Output the [x, y] coordinate of the center of the cell containing the given text.  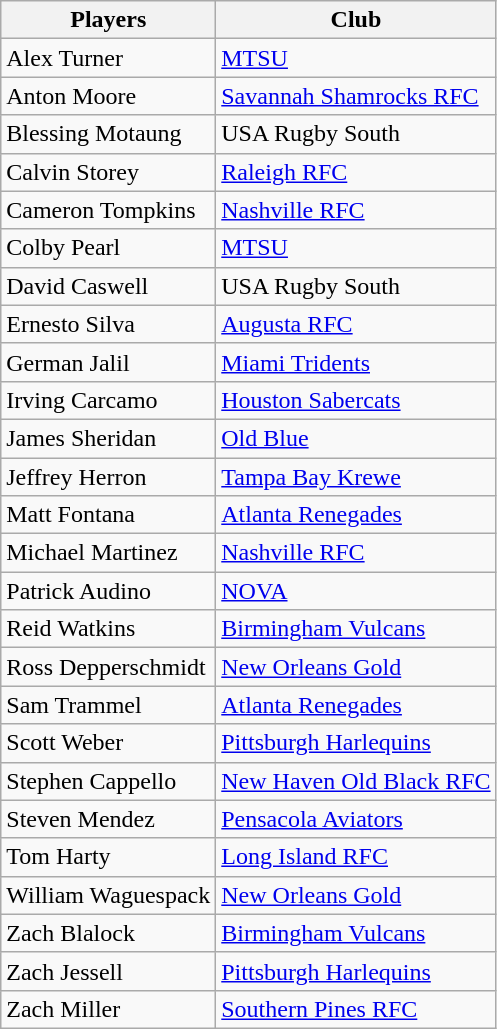
Jeffrey Herron [108, 477]
New Haven Old Black RFC [356, 781]
Sam Trammel [108, 705]
David Caswell [108, 286]
Zach Jessell [108, 971]
Zach Miller [108, 1009]
Players [108, 20]
Augusta RFC [356, 324]
Colby Pearl [108, 248]
Steven Mendez [108, 819]
Stephen Cappello [108, 781]
German Jalil [108, 362]
NOVA [356, 591]
William Waguespack [108, 895]
Scott Weber [108, 743]
Zach Blalock [108, 933]
Michael Martinez [108, 553]
Ernesto Silva [108, 324]
Southern Pines RFC [356, 1009]
Patrick Audino [108, 591]
Club [356, 20]
Savannah Shamrocks RFC [356, 96]
Reid Watkins [108, 629]
Irving Carcamo [108, 400]
Tampa Bay Krewe [356, 477]
Anton Moore [108, 96]
Old Blue [356, 438]
Miami Tridents [356, 362]
Alex Turner [108, 58]
Raleigh RFC [356, 172]
Long Island RFC [356, 857]
Matt Fontana [108, 515]
James Sheridan [108, 438]
Pensacola Aviators [356, 819]
Houston Sabercats [356, 400]
Blessing Motaung [108, 134]
Ross Depperschmidt [108, 667]
Calvin Storey [108, 172]
Tom Harty [108, 857]
Cameron Tompkins [108, 210]
